Capture the cell that displays the provided text and extract its (X, Y) central coordinate. 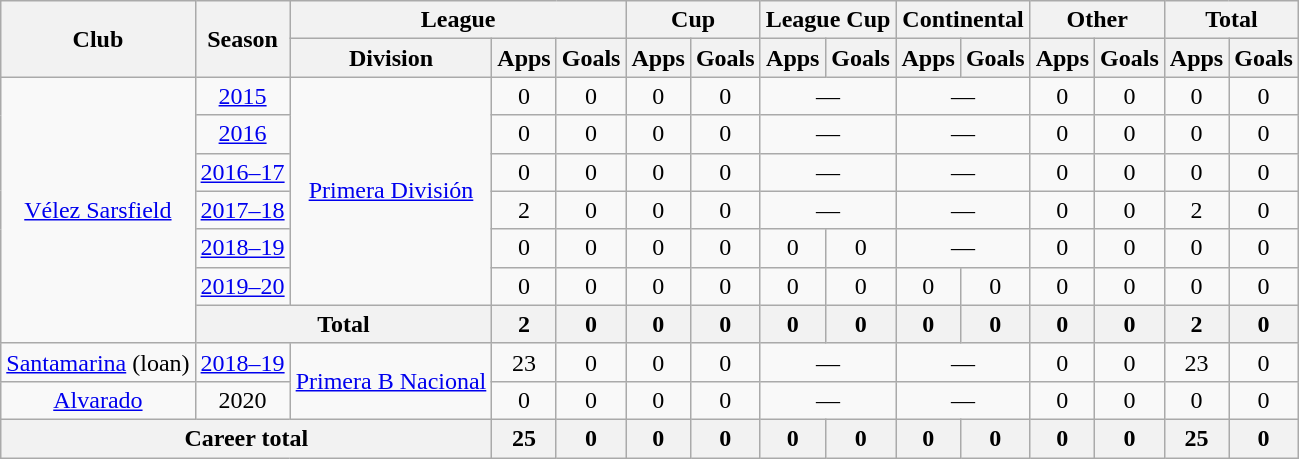
2015 (242, 96)
Primera División (391, 191)
Santamarina (loan) (98, 362)
2019–20 (242, 286)
Primera B Nacional (391, 381)
Continental (963, 20)
Alvarado (98, 400)
2020 (242, 400)
2017–18 (242, 210)
Career total (246, 438)
Season (242, 39)
Club (98, 39)
2016 (242, 134)
Vélez Sarsfield (98, 210)
2016–17 (242, 172)
League Cup (828, 20)
Cup (693, 20)
Other (1097, 20)
League (458, 20)
Division (391, 58)
